Scan for the cell matching the given text and deliver its (x, y) coordinate at center. 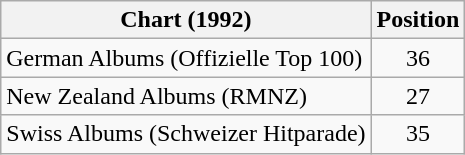
27 (418, 96)
Position (418, 20)
German Albums (Offizielle Top 100) (186, 58)
Chart (1992) (186, 20)
Swiss Albums (Schweizer Hitparade) (186, 134)
35 (418, 134)
New Zealand Albums (RMNZ) (186, 96)
36 (418, 58)
